Scan for the cell matching the given text and deliver its (X, Y) coordinate at center. 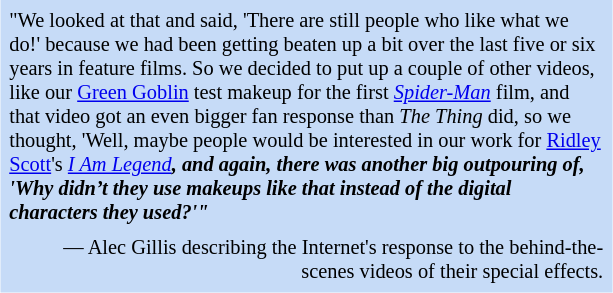
— Alec Gillis describing the Internet's response to the behind-the-scenes videos of their special effects. (306, 260)
